Extract the [X, Y] coordinate from the center of the cell holding the provided text.  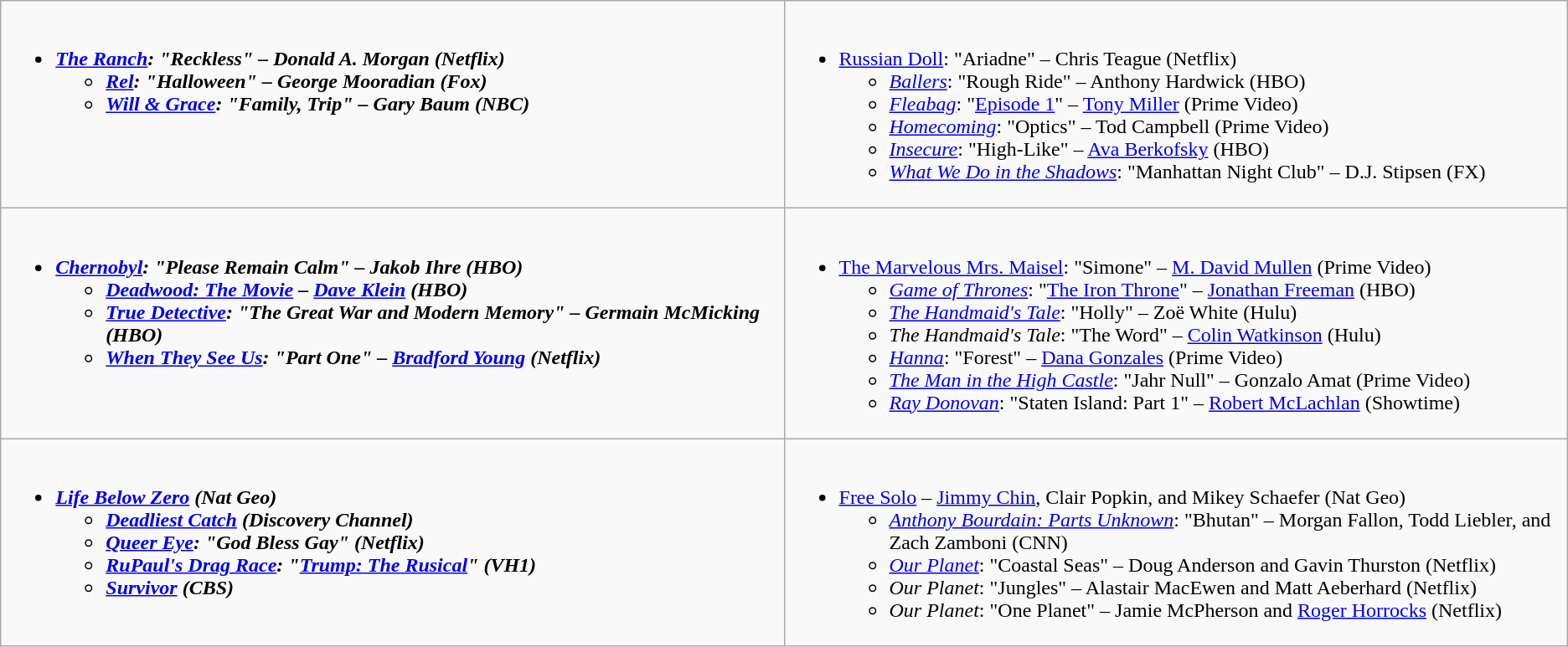
The Ranch: "Reckless" – Donald A. Morgan (Netflix)Rel: "Halloween" – George Mooradian (Fox)Will & Grace: "Family, Trip" – Gary Baum (NBC) [392, 105]
